Return [x, y] of the center of cell containing provided text 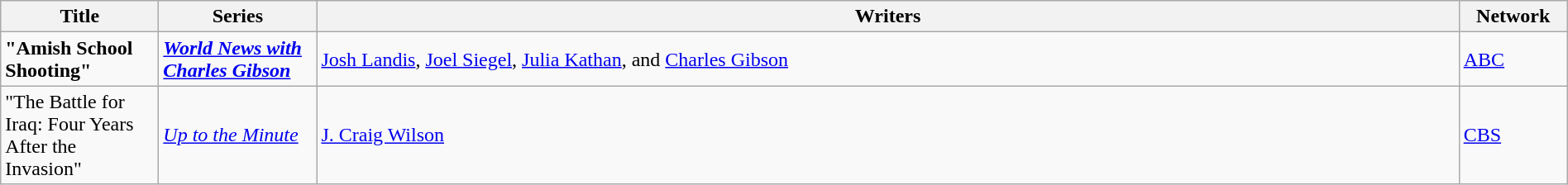
Up to the Minute [238, 135]
"Amish School Shooting" [79, 59]
Network [1513, 17]
ABC [1513, 59]
"The Battle for Iraq: Four Years After the Invasion" [79, 135]
CBS [1513, 135]
World News with Charles Gibson [238, 59]
J. Craig Wilson [888, 135]
Josh Landis, Joel Siegel, Julia Kathan, and Charles Gibson [888, 59]
Writers [888, 17]
Title [79, 17]
Series [238, 17]
